Capture the cell that displays the provided text and extract its [x, y] central coordinate. 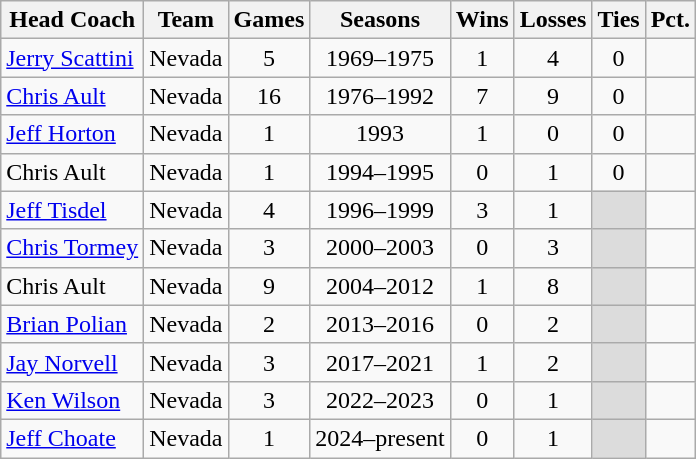
Losses [553, 20]
1993 [380, 134]
2022–2023 [380, 400]
Jerry Scattini [72, 58]
Seasons [380, 20]
2013–2016 [380, 324]
Head Coach [72, 20]
2017–2021 [380, 362]
Jeff Choate [72, 438]
Jeff Tisdel [72, 210]
8 [553, 286]
Brian Polian [72, 324]
Ken Wilson [72, 400]
Chris Tormey [72, 248]
Pct. [670, 20]
1994–1995 [380, 172]
2024–present [380, 438]
1996–1999 [380, 210]
Jeff Horton [72, 134]
5 [269, 58]
2000–2003 [380, 248]
Ties [618, 20]
16 [269, 96]
Jay Norvell [72, 362]
Games [269, 20]
1976–1992 [380, 96]
1969–1975 [380, 58]
Team [186, 20]
2004–2012 [380, 286]
7 [482, 96]
Wins [482, 20]
